Search for the cell housing the specified text and yield its (x, y) center coordinate. 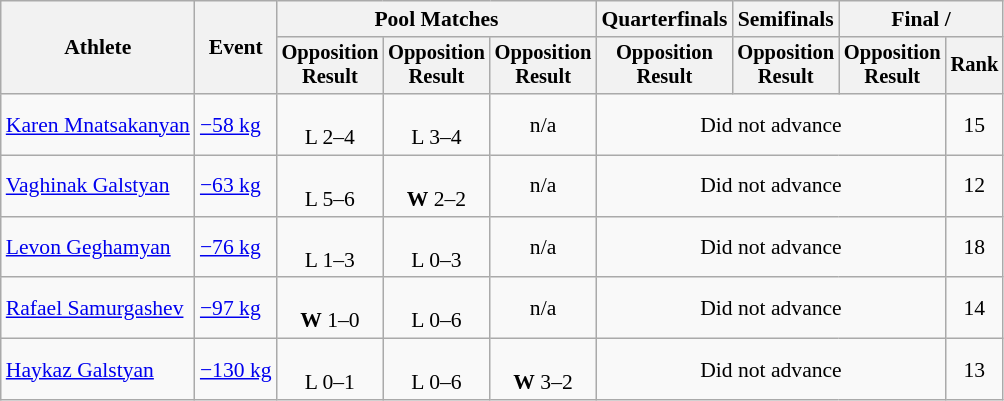
W 2–2 (436, 186)
−97 kg (236, 308)
−58 kg (236, 124)
14 (975, 308)
Quarterfinals (664, 19)
13 (975, 370)
18 (975, 248)
Semifinals (786, 19)
W 3–2 (544, 370)
−130 kg (236, 370)
L 0–3 (436, 248)
−63 kg (236, 186)
Haykaz Galstyan (98, 370)
Athlete (98, 48)
Pool Matches (437, 19)
Rafael Samurgashev (98, 308)
L 0–1 (330, 370)
Final / (921, 19)
Event (236, 48)
L 2–4 (330, 124)
Levon Geghamyan (98, 248)
L 1–3 (330, 248)
Rank (975, 66)
L 5–6 (330, 186)
15 (975, 124)
−76 kg (236, 248)
Vaghinak Galstyan (98, 186)
L 3–4 (436, 124)
12 (975, 186)
Karen Mnatsakanyan (98, 124)
W 1–0 (330, 308)
